Detect which cell encompasses the target text, then output its (x, y) center coordinate. 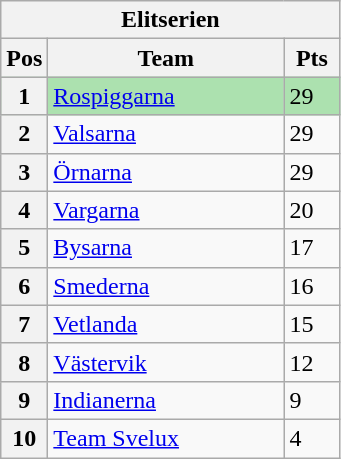
Pos (24, 58)
17 (312, 248)
20 (312, 210)
Elitserien (170, 20)
6 (24, 286)
1 (24, 96)
5 (24, 248)
Vargarna (166, 210)
10 (24, 438)
Team (166, 58)
8 (24, 362)
15 (312, 324)
Örnarna (166, 172)
Bysarna (166, 248)
Västervik (166, 362)
Rospiggarna (166, 96)
Valsarna (166, 134)
2 (24, 134)
Pts (312, 58)
12 (312, 362)
Vetlanda (166, 324)
16 (312, 286)
3 (24, 172)
Indianerna (166, 400)
Team Svelux (166, 438)
7 (24, 324)
Smederna (166, 286)
